From the cell containing the given text, extract its center point as [x, y] coordinate. 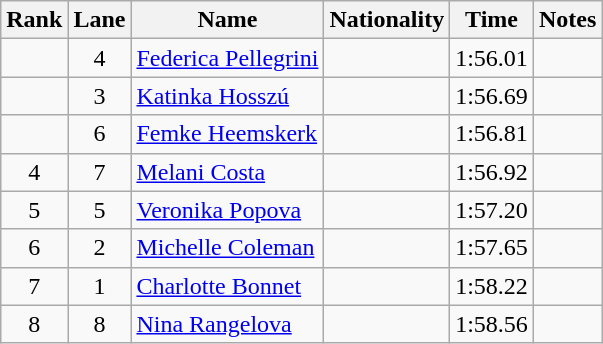
Nationality [387, 20]
Veronika Popova [228, 210]
Nina Rangelova [228, 324]
1:56.69 [492, 96]
Rank [34, 20]
1:56.81 [492, 134]
3 [100, 96]
Lane [100, 20]
Michelle Coleman [228, 248]
Charlotte Bonnet [228, 286]
1:56.92 [492, 172]
Melani Costa [228, 172]
Federica Pellegrini [228, 58]
1:56.01 [492, 58]
1:57.65 [492, 248]
2 [100, 248]
Notes [567, 20]
1:58.56 [492, 324]
1:58.22 [492, 286]
Time [492, 20]
1 [100, 286]
1:57.20 [492, 210]
Femke Heemskerk [228, 134]
Name [228, 20]
Katinka Hosszú [228, 96]
